For the text-containing cell, return its midpoint in (X, Y) coordinate format. 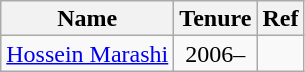
Tenure (216, 18)
Name (88, 18)
2006– (216, 54)
Ref (280, 18)
Hossein Marashi (88, 54)
